Search for the cell housing the specified text and yield its (X, Y) center coordinate. 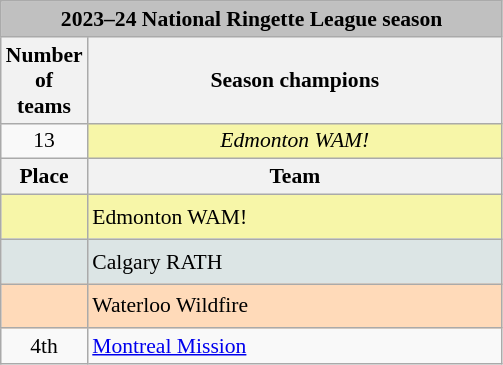
Team (294, 177)
2023–24 National Ringette League season (252, 19)
Waterloo Wildfire (294, 306)
Place (44, 177)
Calgary RATH (294, 262)
4th (44, 347)
13 (44, 141)
Montreal Mission (294, 347)
Number of teams (44, 80)
Season champions (294, 80)
